Return [x, y] of the center of cell containing provided text 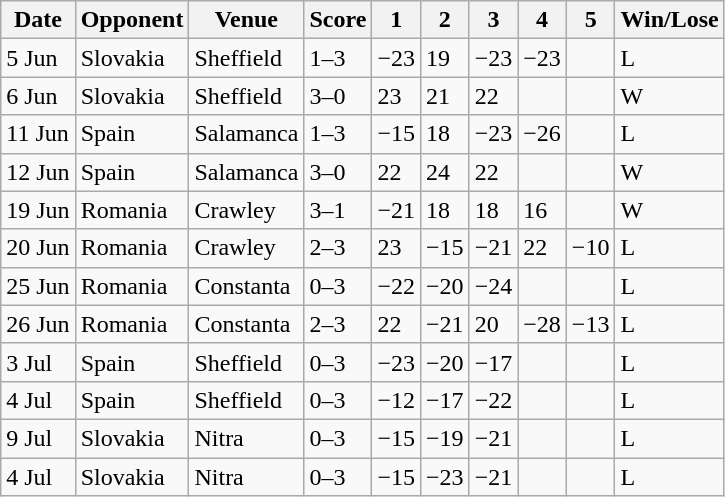
5 Jun [38, 58]
24 [444, 172]
Score [338, 20]
−13 [590, 324]
−26 [542, 134]
19 [444, 58]
16 [542, 210]
Win/Lose [670, 20]
21 [444, 96]
3 Jul [38, 362]
1 [396, 20]
−12 [396, 400]
12 Jun [38, 172]
3 [494, 20]
−24 [494, 286]
11 Jun [38, 134]
26 Jun [38, 324]
19 Jun [38, 210]
Opponent [132, 20]
−28 [542, 324]
3–1 [338, 210]
2 [444, 20]
6 Jun [38, 96]
Venue [246, 20]
−19 [444, 438]
20 Jun [38, 248]
Date [38, 20]
9 Jul [38, 438]
25 Jun [38, 286]
−10 [590, 248]
5 [590, 20]
4 [542, 20]
20 [494, 324]
